Identify which cell holds the provided text, then report its [x, y] central coordinate. 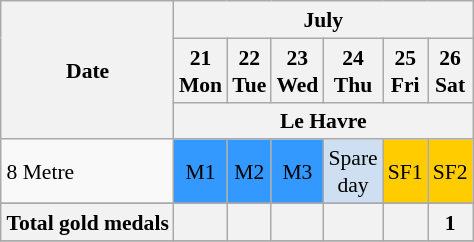
22Tue [249, 70]
25Fri [406, 70]
1 [450, 222]
21Mon [200, 70]
SF2 [450, 171]
Total gold medals [87, 222]
8 Metre [87, 171]
M1 [200, 171]
Le Havre [324, 120]
M3 [297, 171]
SF1 [406, 171]
23Wed [297, 70]
Date [87, 70]
M2 [249, 171]
24Thu [352, 70]
26Sat [450, 70]
July [324, 20]
Spareday [352, 171]
